Return the [x, y] coordinate for the center point of the cell that contains the specified text.  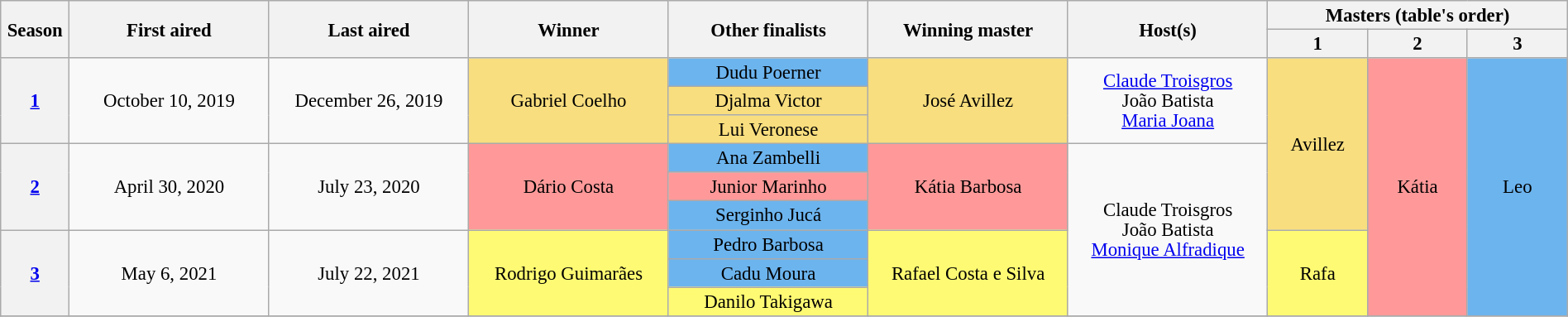
Rafa [1318, 273]
May 6, 2021 [170, 273]
Other finalists [768, 30]
April 30, 2020 [170, 187]
Serginho Jucá [768, 215]
Djalma Victor [768, 101]
Dudu Poerner [768, 73]
Dário Costa [569, 187]
Winner [569, 30]
Host(s) [1168, 30]
Junior Marinho [768, 187]
Kátia Barbosa [968, 187]
Kátia [1417, 187]
Lui Veronese [768, 129]
Danilo Takigawa [768, 301]
December 26, 2019 [369, 101]
Rafael Costa e Silva [968, 273]
Gabriel Coelho [569, 101]
Ana Zambelli [768, 159]
José Avillez [968, 101]
October 10, 2019 [170, 101]
Masters (table's order) [1417, 15]
Cadu Moura [768, 273]
Last aired [369, 30]
Pedro Barbosa [768, 245]
Winning master [968, 30]
Leo [1517, 187]
First aired [170, 30]
Claude TroisgrosJoão BatistaMaria Joana [1168, 101]
Rodrigo Guimarães [569, 273]
July 23, 2020 [369, 187]
July 22, 2021 [369, 273]
Claude TroisgrosJoão BatistaMonique Alfradique [1168, 230]
Season [35, 30]
Avillez [1318, 144]
